Capture the cell that displays the provided text and extract its [x, y] central coordinate. 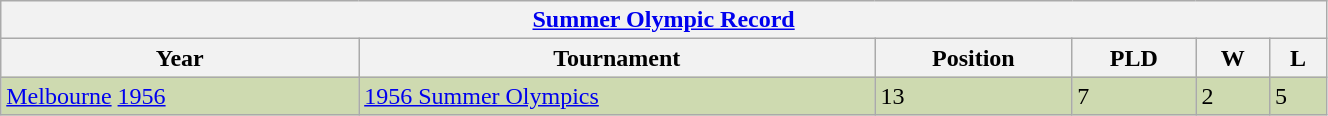
W [1233, 58]
Summer Olympic Record [664, 20]
Position [974, 58]
Year [180, 58]
2 [1233, 96]
Melbourne 1956 [180, 96]
13 [974, 96]
7 [1134, 96]
PLD [1134, 58]
1956 Summer Olympics [617, 96]
5 [1298, 96]
Tournament [617, 58]
L [1298, 58]
